Search for the cell housing the specified text and yield its (x, y) center coordinate. 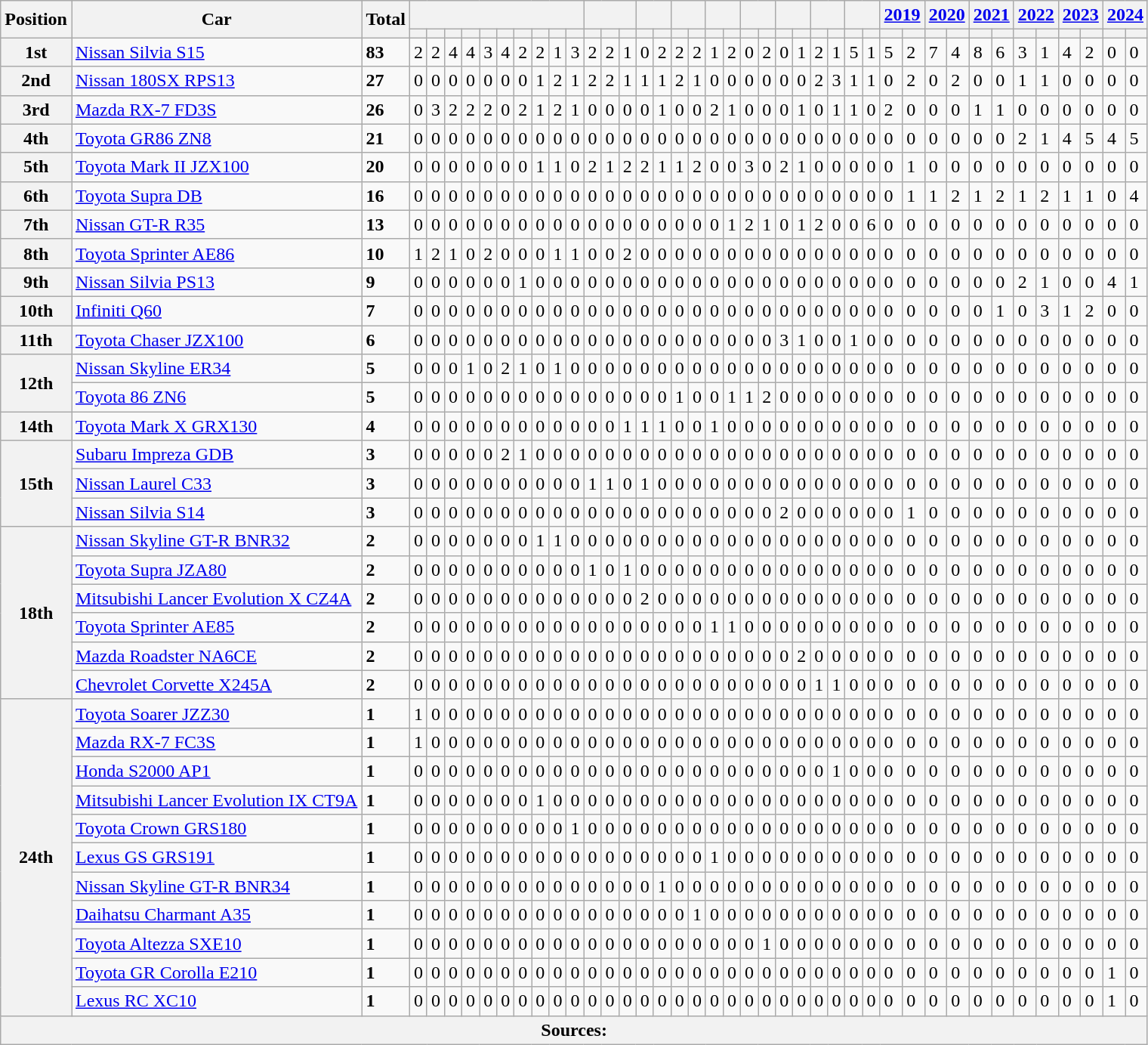
Toyota Altezza SXE10 (216, 944)
Nissan Skyline GT-R BNR34 (216, 886)
2020 (947, 15)
Mitsubishi Lancer Evolution X CZ4A (216, 598)
20 (386, 167)
Nissan GT-R R35 (216, 224)
Toyota Supra DB (216, 196)
Nissan 180SX RPS13 (216, 81)
Lexus GS GRS191 (216, 858)
7th (36, 224)
Total (386, 20)
11th (36, 339)
Nissan Silvia PS13 (216, 282)
Mazda Roadster NA6CE (216, 656)
Toyota Sprinter AE86 (216, 253)
Toyota Crown GRS180 (216, 829)
Toyota Sprinter AE85 (216, 627)
8th (36, 253)
3rd (36, 110)
Nissan Skyline GT-R BNR32 (216, 541)
6th (36, 196)
1st (36, 52)
Toyota GR Corolla E210 (216, 972)
Subaru Impreza GDB (216, 455)
Infiniti Q60 (216, 311)
Toyota Mark II JZX100 (216, 167)
2024 (1125, 15)
Mitsubishi Lancer Evolution IX CT9A (216, 800)
Daihatsu Charmant A35 (216, 915)
13 (386, 224)
26 (386, 110)
Toyota Chaser JZX100 (216, 339)
2022 (1036, 15)
Nissan Silvia S14 (216, 512)
8 (980, 52)
9th (36, 282)
2021 (991, 15)
2023 (1080, 15)
Chevrolet Corvette X245A (216, 685)
10 (386, 253)
24th (36, 857)
83 (386, 52)
21 (386, 138)
14th (36, 426)
9 (386, 282)
5th (36, 167)
Nissan Silvia S15 (216, 52)
16 (386, 196)
Sources: (574, 1030)
Toyota Supra JZA80 (216, 570)
Nissan Skyline ER34 (216, 369)
Position (36, 20)
2019 (902, 15)
18th (36, 613)
12th (36, 383)
Mazda RX-7 FD3S (216, 110)
Toyota 86 ZN6 (216, 397)
10th (36, 311)
Car (216, 20)
Honda S2000 AP1 (216, 771)
4th (36, 138)
Lexus RC XC10 (216, 1001)
15th (36, 484)
Mazda RX-7 FC3S (216, 742)
Nissan Laurel C33 (216, 484)
Toyota Soarer JZZ30 (216, 713)
Toyota GR86 ZN8 (216, 138)
Toyota Mark X GRX130 (216, 426)
2nd (36, 81)
27 (386, 81)
